Return (X, Y) of the center of cell containing provided text 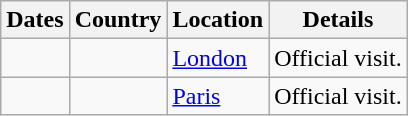
Country (118, 20)
Details (338, 20)
Dates (35, 20)
London (218, 58)
Paris (218, 96)
Location (218, 20)
